Identify which cell holds the provided text, then report its [X, Y] central coordinate. 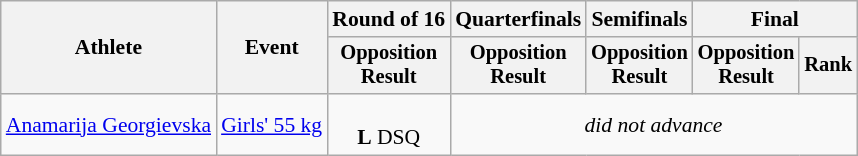
Rank [828, 66]
Girls' 55 kg [272, 124]
L DSQ [388, 124]
Round of 16 [388, 19]
Quarterfinals [518, 19]
did not advance [654, 124]
Athlete [108, 48]
Semifinals [640, 19]
Final [775, 19]
Event [272, 48]
Anamarija Georgievska [108, 124]
